Detect which cell encompasses the target text, then output its [X, Y] center coordinate. 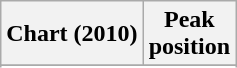
Chart (2010) [72, 34]
Peakposition [189, 34]
